Output the (x, y) coordinate of the center of the cell containing the given text.  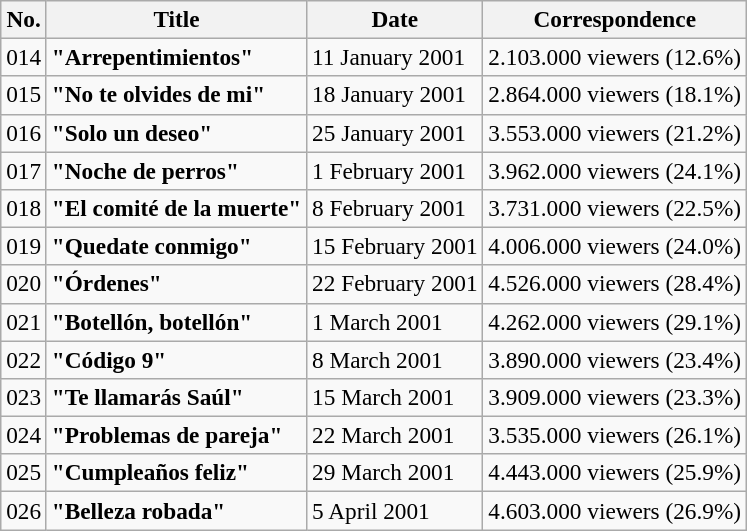
"No te olvides de mi" (176, 95)
"Noche de perros" (176, 170)
No. (24, 19)
1 February 2001 (395, 170)
4.443.000 viewers (25.9%) (615, 473)
18 January 2001 (395, 95)
020 (24, 284)
Title (176, 19)
"Problemas de pareja" (176, 435)
29 March 2001 (395, 473)
3.909.000 viewers (23.3%) (615, 397)
4.603.000 viewers (26.9%) (615, 510)
024 (24, 435)
"Botellón, botellón" (176, 322)
019 (24, 246)
026 (24, 510)
018 (24, 208)
Correspondence (615, 19)
25 January 2001 (395, 133)
025 (24, 473)
8 March 2001 (395, 359)
5 April 2001 (395, 510)
"El comité de la muerte" (176, 208)
1 March 2001 (395, 322)
4.526.000 viewers (28.4%) (615, 284)
3.535.000 viewers (26.1%) (615, 435)
023 (24, 397)
014 (24, 57)
016 (24, 133)
"Solo un deseo" (176, 133)
2.103.000 viewers (12.6%) (615, 57)
022 (24, 359)
15 March 2001 (395, 397)
22 March 2001 (395, 435)
8 February 2001 (395, 208)
4.262.000 viewers (29.1%) (615, 322)
"Belleza robada" (176, 510)
22 February 2001 (395, 284)
021 (24, 322)
3.890.000 viewers (23.4%) (615, 359)
"Quedate conmigo" (176, 246)
"Órdenes" (176, 284)
017 (24, 170)
"Código 9" (176, 359)
Date (395, 19)
15 February 2001 (395, 246)
"Cumpleaños feliz" (176, 473)
"Arrepentimientos" (176, 57)
11 January 2001 (395, 57)
3.962.000 viewers (24.1%) (615, 170)
015 (24, 95)
"Te llamarás Saúl" (176, 397)
3.731.000 viewers (22.5%) (615, 208)
4.006.000 viewers (24.0%) (615, 246)
3.553.000 viewers (21.2%) (615, 133)
2.864.000 viewers (18.1%) (615, 95)
